Pinpoint the cell where the given text exists, returning its (X, Y) midpoint coordinate. 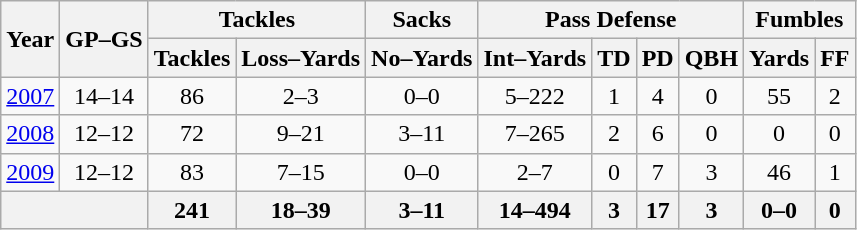
7–265 (535, 134)
Pass Defense (611, 20)
7 (658, 172)
2–7 (535, 172)
2009 (30, 172)
7–15 (301, 172)
55 (780, 96)
6 (658, 134)
9–21 (301, 134)
Yards (780, 58)
46 (780, 172)
14–494 (535, 210)
FF (835, 58)
4 (658, 96)
17 (658, 210)
83 (192, 172)
No–Yards (422, 58)
5–222 (535, 96)
2008 (30, 134)
241 (192, 210)
86 (192, 96)
14–14 (104, 96)
GP–GS (104, 39)
TD (614, 58)
18–39 (301, 210)
Year (30, 39)
Loss–Yards (301, 58)
Fumbles (800, 20)
Int–Yards (535, 58)
2–3 (301, 96)
PD (658, 58)
QBH (711, 58)
2007 (30, 96)
Sacks (422, 20)
72 (192, 134)
